Output the [x, y] coordinate of the center of the cell containing the given text.  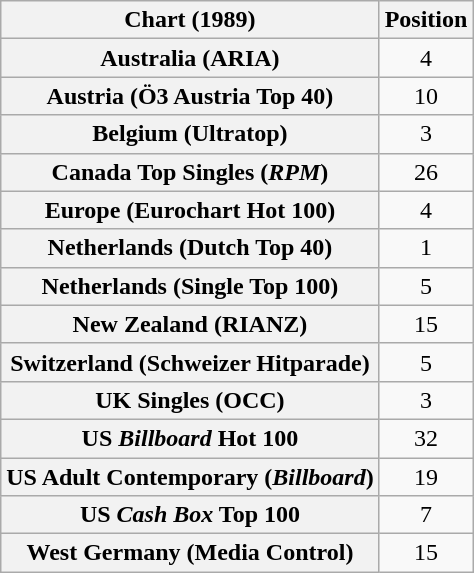
Switzerland (Schweizer Hitparade) [190, 362]
Australia (ARIA) [190, 58]
US Adult Contemporary (Billboard) [190, 477]
Netherlands (Single Top 100) [190, 286]
US Cash Box Top 100 [190, 515]
10 [426, 96]
Belgium (Ultratop) [190, 134]
32 [426, 438]
19 [426, 477]
1 [426, 248]
Austria (Ö3 Austria Top 40) [190, 96]
West Germany (Media Control) [190, 553]
New Zealand (RIANZ) [190, 324]
UK Singles (OCC) [190, 400]
Netherlands (Dutch Top 40) [190, 248]
US Billboard Hot 100 [190, 438]
Position [426, 20]
Canada Top Singles (RPM) [190, 172]
Europe (Eurochart Hot 100) [190, 210]
7 [426, 515]
Chart (1989) [190, 20]
26 [426, 172]
